Pinpoint the cell where the given text exists, returning its (X, Y) midpoint coordinate. 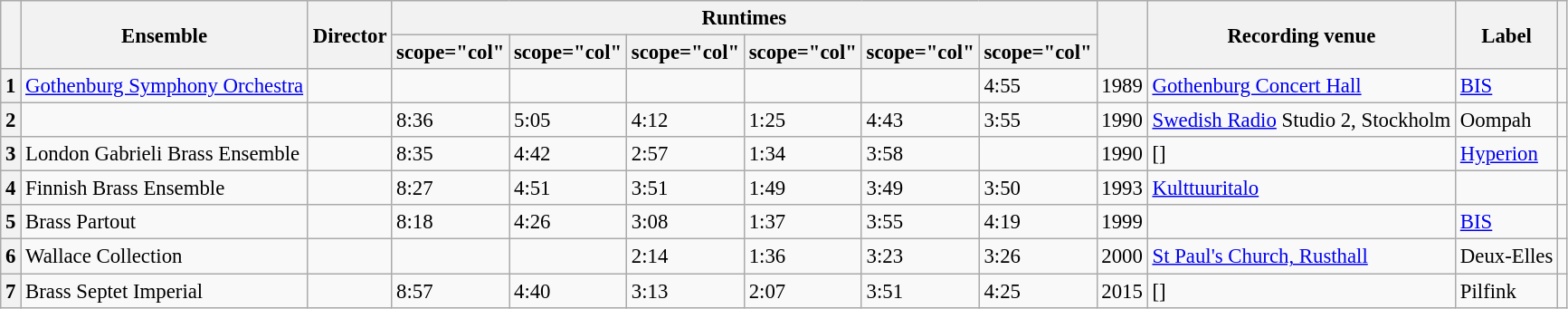
2:14 (686, 256)
1:49 (803, 188)
4:42 (568, 154)
4:12 (686, 121)
Ensemble (165, 34)
Finnish Brass Ensemble (165, 188)
1:34 (803, 154)
8:36 (451, 121)
8:18 (451, 222)
2:57 (686, 154)
Runtimes (744, 18)
Wallace Collection (165, 256)
8:35 (451, 154)
London Gabrieli Brass Ensemble (165, 154)
1993 (1122, 188)
3:50 (1038, 188)
3:58 (920, 154)
St Paul's Church, Rusthall (1301, 256)
Recording venue (1301, 34)
8:57 (451, 291)
1:36 (803, 256)
2000 (1122, 256)
2 (11, 121)
3:26 (1038, 256)
4:40 (568, 291)
Brass Partout (165, 222)
Deux-Elles (1507, 256)
Oompah (1507, 121)
Pilfink (1507, 291)
4:19 (1038, 222)
6 (11, 256)
4:51 (568, 188)
1 (11, 86)
2015 (1122, 291)
Swedish Radio Studio 2, Stockholm (1301, 121)
5 (11, 222)
4:25 (1038, 291)
4 (11, 188)
Label (1507, 34)
7 (11, 291)
3:23 (920, 256)
4:26 (568, 222)
1:37 (803, 222)
Kulttuuritalo (1301, 188)
8:27 (451, 188)
Brass Septet Imperial (165, 291)
Director (349, 34)
1989 (1122, 86)
3:49 (920, 188)
3:13 (686, 291)
Gothenburg Concert Hall (1301, 86)
3 (11, 154)
1999 (1122, 222)
4:55 (1038, 86)
4:43 (920, 121)
2:07 (803, 291)
1:25 (803, 121)
3:08 (686, 222)
5:05 (568, 121)
Gothenburg Symphony Orchestra (165, 86)
Hyperion (1507, 154)
